Pinpoint the cell where the given text exists, returning its [x, y] midpoint coordinate. 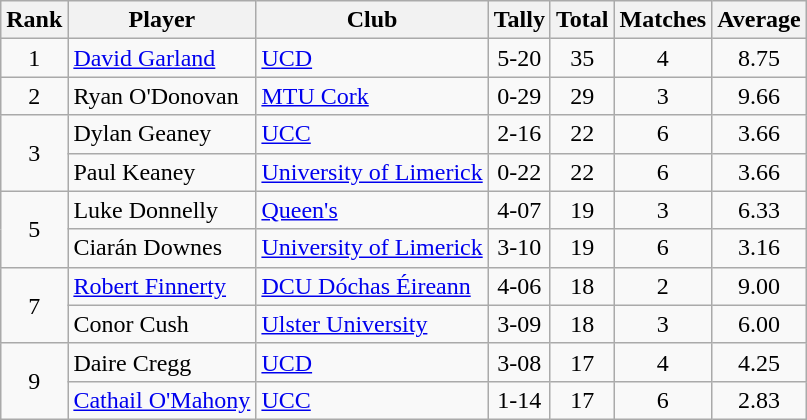
29 [582, 96]
Queen's [372, 210]
Ciarán Downes [162, 248]
3-09 [519, 324]
2.83 [760, 400]
5 [34, 229]
Ryan O'Donovan [162, 96]
Average [760, 20]
DCU Dóchas Éireann [372, 286]
4.25 [760, 362]
9 [34, 381]
Luke Donnelly [162, 210]
David Garland [162, 58]
Cathail O'Mahony [162, 400]
Total [582, 20]
Paul Keaney [162, 172]
35 [582, 58]
4-07 [519, 210]
Robert Finnerty [162, 286]
MTU Cork [372, 96]
8.75 [760, 58]
0-29 [519, 96]
Daire Cregg [162, 362]
1 [34, 58]
0-22 [519, 172]
Player [162, 20]
9.66 [760, 96]
Rank [34, 20]
2-16 [519, 134]
5-20 [519, 58]
Conor Cush [162, 324]
Ulster University [372, 324]
Tally [519, 20]
Club [372, 20]
Matches [663, 20]
4-06 [519, 286]
Dylan Geaney [162, 134]
3.16 [760, 248]
3-10 [519, 248]
6.00 [760, 324]
3-08 [519, 362]
1-14 [519, 400]
6.33 [760, 210]
7 [34, 305]
9.00 [760, 286]
